Identify which cell holds the provided text, then report its [x, y] central coordinate. 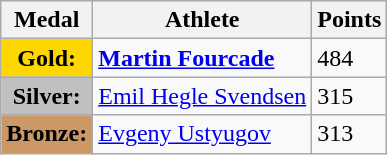
Bronze: [47, 134]
315 [350, 96]
Martin Fourcade [202, 58]
Emil Hegle Svendsen [202, 96]
484 [350, 58]
Silver: [47, 96]
Points [350, 20]
313 [350, 134]
Evgeny Ustyugov [202, 134]
Gold: [47, 58]
Medal [47, 20]
Athlete [202, 20]
